Extract the [x, y] coordinate from the center of the cell holding the provided text.  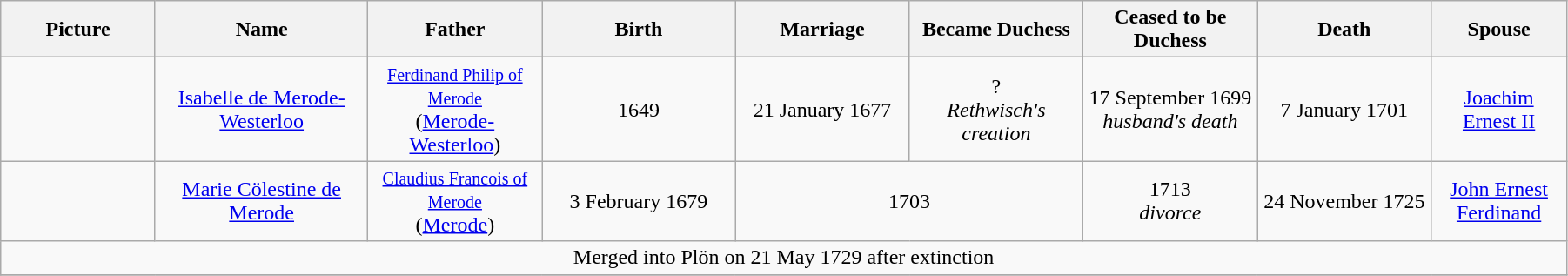
Became Duchess [996, 30]
Marriage [822, 30]
Picture [78, 30]
Joachim Ernest II [1499, 110]
Name [261, 30]
21 January 1677 [822, 110]
3 February 1679 [639, 201]
Ceased to be Duchess [1170, 30]
Spouse [1499, 30]
Marie Cölestine de Merode [261, 201]
1649 [639, 110]
17 September 1699husband's death [1170, 110]
Isabelle de Merode-Westerloo [261, 110]
Merged into Plön on 21 May 1729 after extinction [784, 258]
Death [1344, 30]
1713divorce [1170, 201]
1703 [909, 201]
7 January 1701 [1344, 110]
Birth [639, 30]
Claudius Francois of Merode(Merode) [455, 201]
Father [455, 30]
Ferdinand Philip of Merode(Merode-Westerloo) [455, 110]
24 November 1725 [1344, 201]
John Ernest Ferdinand [1499, 201]
?Rethwisch's creation [996, 110]
